Return the [X, Y] coordinate for the center point of the cell that contains the specified text.  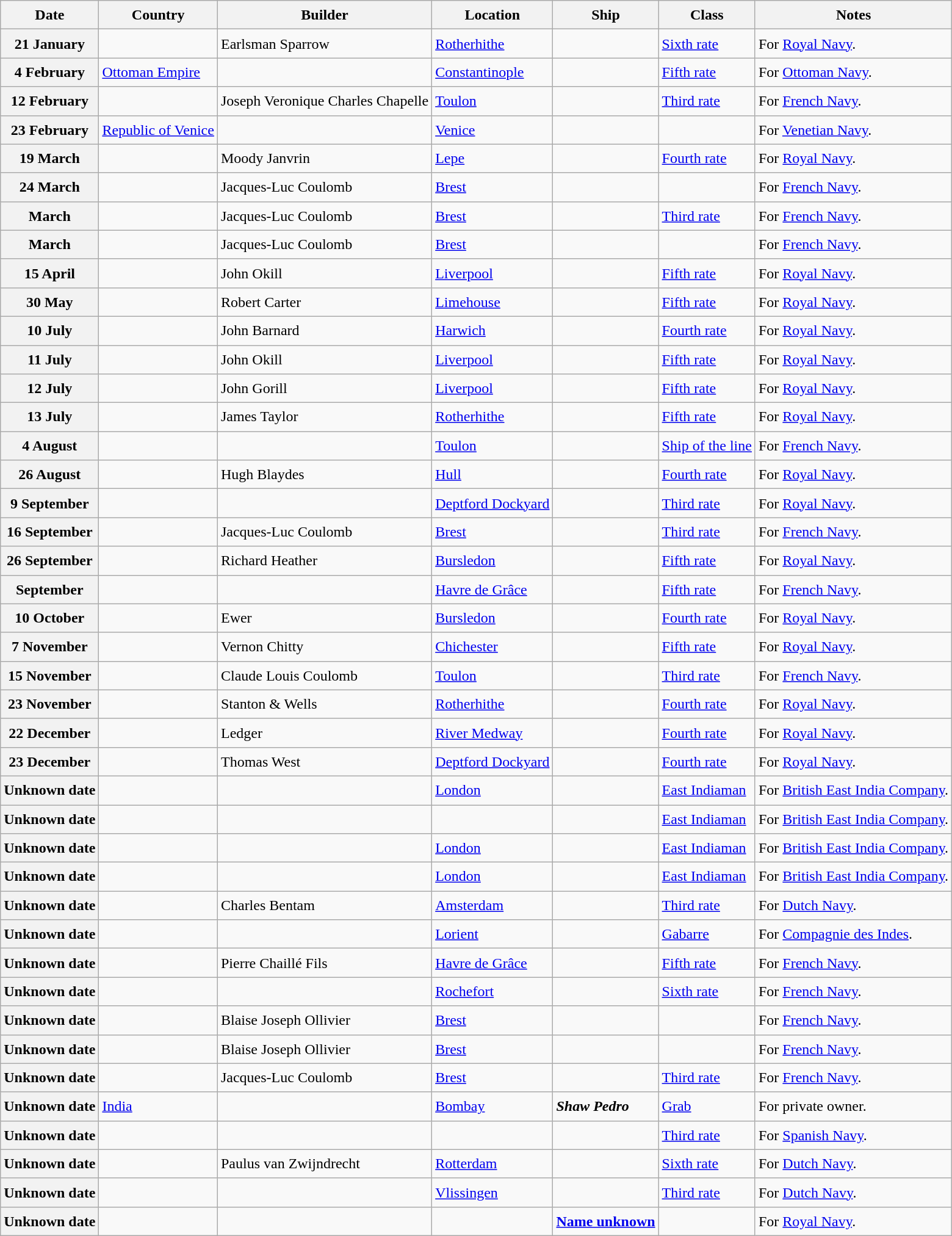
Stanton & Wells [325, 704]
Vlissingen [492, 1193]
Gabarre [707, 934]
For Compagnie des Indes. [853, 934]
Class [707, 15]
4 August [50, 446]
John Gorill [325, 388]
Harwich [492, 331]
For private owner. [853, 1106]
Earlsman Sparrow [325, 44]
For Ottoman Navy. [853, 72]
16 September [50, 532]
Vernon Chitty [325, 647]
River Medway [492, 732]
Shaw Pedro [605, 1106]
Moody Janvrin [325, 159]
21 January [50, 44]
Location [492, 15]
Amsterdam [492, 906]
26 August [50, 475]
Ship of the line [707, 446]
Chichester [492, 647]
12 July [50, 388]
Venice [492, 129]
4 February [50, 72]
September [50, 590]
Ottoman Empire [159, 72]
9 September [50, 503]
Richard Heather [325, 560]
Republic of Venice [159, 129]
Builder [325, 15]
Robert Carter [325, 302]
Constantinople [492, 72]
For Venetian Navy. [853, 129]
Charles Bentam [325, 906]
India [159, 1106]
Bombay [492, 1106]
John Barnard [325, 331]
7 November [50, 647]
Lorient [492, 934]
Ledger [325, 732]
15 April [50, 273]
Limehouse [492, 302]
15 November [50, 675]
Grab [707, 1106]
10 October [50, 618]
24 March [50, 187]
Name unknown [605, 1221]
Rochefort [492, 991]
Ship [605, 15]
10 July [50, 331]
Date [50, 15]
Notes [853, 15]
Paulus van Zwijndrecht [325, 1163]
30 May [50, 302]
Rotterdam [492, 1163]
23 December [50, 762]
Country [159, 15]
Joseph Veronique Charles Chapelle [325, 101]
26 September [50, 560]
Pierre Chaillé Fils [325, 963]
23 February [50, 129]
12 February [50, 101]
Hugh Blaydes [325, 475]
James Taylor [325, 417]
Thomas West [325, 762]
For Spanish Navy. [853, 1135]
Hull [492, 475]
Lepe [492, 159]
23 November [50, 704]
19 March [50, 159]
Ewer [325, 618]
13 July [50, 417]
22 December [50, 732]
11 July [50, 360]
Claude Louis Coulomb [325, 675]
